Scan for the cell matching the given text and deliver its (X, Y) coordinate at center. 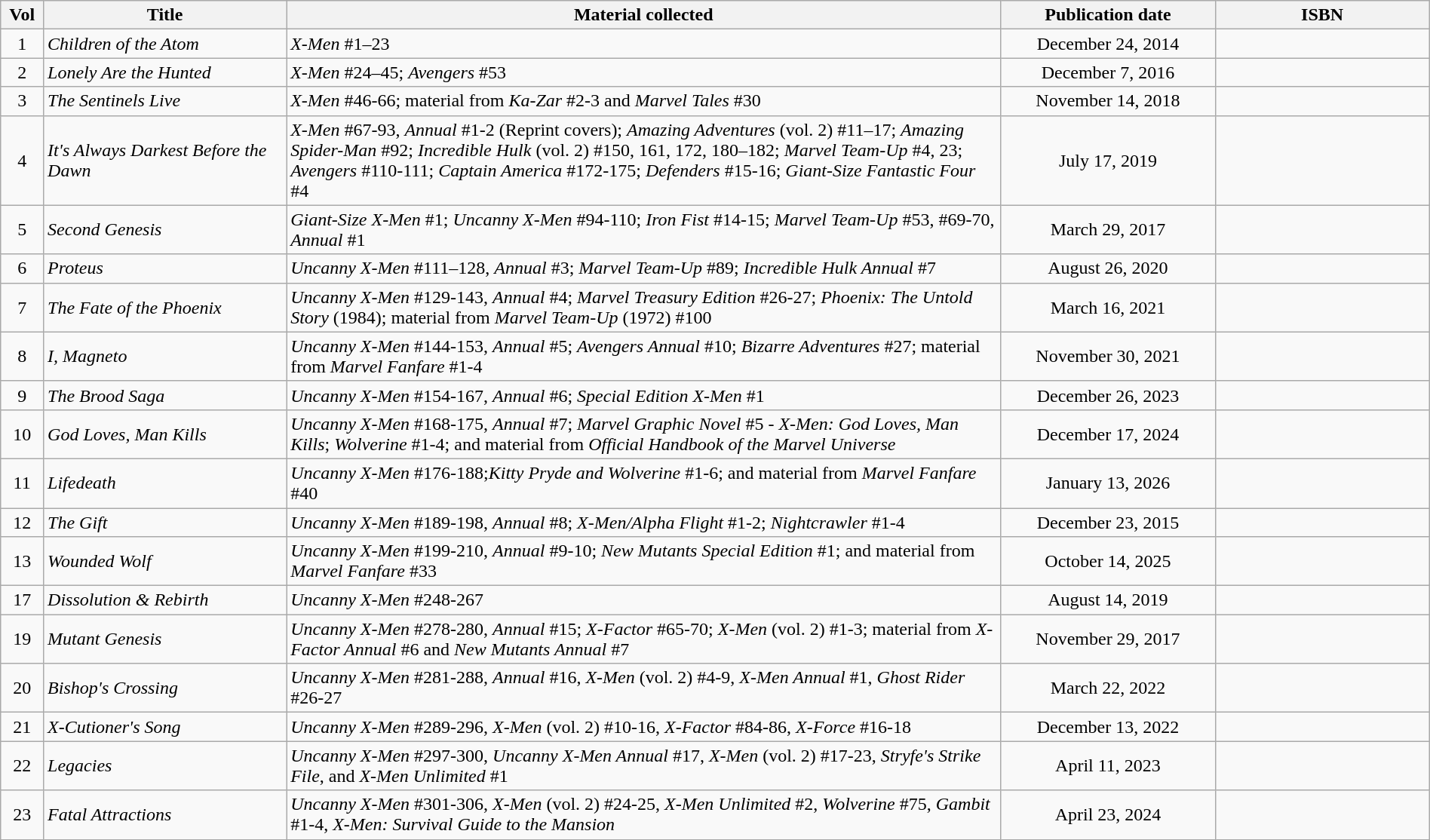
August 26, 2020 (1108, 268)
3 (23, 101)
Dissolution & Rebirth (165, 600)
Uncanny X-Men #189-198, Annual #8; X-Men/Alpha Flight #1-2; Nightcrawler #1-4 (644, 523)
Wounded Wolf (165, 561)
Fatal Attractions (165, 814)
Uncanny X-Men #199-210, Annual #9-10; New Mutants Special Edition #1; and material from Marvel Fanfare #33 (644, 561)
January 13, 2026 (1108, 483)
Mutant Genesis (165, 639)
Uncanny X-Men #111–128, Annual #3; Marvel Team-Up #89; Incredible Hulk Annual #7 (644, 268)
The Brood Saga (165, 395)
Proteus (165, 268)
Legacies (165, 766)
1 (23, 44)
X-Cutioner's Song (165, 727)
It's Always Darkest Before the Dawn (165, 160)
March 29, 2017 (1108, 229)
20 (23, 688)
11 (23, 483)
8 (23, 356)
Second Genesis (165, 229)
Publication date (1108, 15)
12 (23, 523)
December 26, 2023 (1108, 395)
October 14, 2025 (1108, 561)
December 17, 2024 (1108, 434)
Title (165, 15)
19 (23, 639)
22 (23, 766)
Uncanny X-Men #129-143, Annual #4; Marvel Treasury Edition #26-27; Phoenix: The Untold Story (1984); material from Marvel Team-Up (1972) #100 (644, 308)
7 (23, 308)
April 11, 2023 (1108, 766)
April 23, 2024 (1108, 814)
5 (23, 229)
21 (23, 727)
13 (23, 561)
10 (23, 434)
17 (23, 600)
Uncanny X-Men #154-167, Annual #6; Special Edition X-Men #1 (644, 395)
X-Men #46-66; material from Ka-Zar #2-3 and Marvel Tales #30 (644, 101)
X-Men #24–45; Avengers #53 (644, 72)
December 13, 2022 (1108, 727)
Bishop's Crossing (165, 688)
4 (23, 160)
Uncanny X-Men #278-280, Annual #15; X-Factor #65-70; X-Men (vol. 2) #1-3; material from X-Factor Annual #6 and New Mutants Annual #7 (644, 639)
March 22, 2022 (1108, 688)
August 14, 2019 (1108, 600)
March 16, 2021 (1108, 308)
I, Magneto (165, 356)
Uncanny X-Men #144-153, Annual #5; Avengers Annual #10; Bizarre Adventures #27; material from Marvel Fanfare #1-4 (644, 356)
Uncanny X-Men #297-300, Uncanny X-Men Annual #17, X-Men (vol. 2) #17-23, Stryfe's Strike File, and X-Men Unlimited #1 (644, 766)
Uncanny X-Men #281-288, Annual #16, X-Men (vol. 2) #4-9, X-Men Annual #1, Ghost Rider #26-27 (644, 688)
November 29, 2017 (1108, 639)
Uncanny X-Men #176-188;Kitty Pryde and Wolverine #1-6; and material from Marvel Fanfare #40 (644, 483)
23 (23, 814)
Uncanny X-Men #248-267 (644, 600)
The Gift (165, 523)
December 23, 2015 (1108, 523)
July 17, 2019 (1108, 160)
The Sentinels Live (165, 101)
6 (23, 268)
2 (23, 72)
X-Men #1–23 (644, 44)
The Fate of the Phoenix (165, 308)
Uncanny X-Men #289-296, X-Men (vol. 2) #10-16, X-Factor #84-86, X-Force #16-18 (644, 727)
Vol (23, 15)
Lifedeath (165, 483)
Material collected (644, 15)
December 24, 2014 (1108, 44)
December 7, 2016 (1108, 72)
November 14, 2018 (1108, 101)
Children of the Atom (165, 44)
9 (23, 395)
Giant-Size X-Men #1; Uncanny X-Men #94-110; Iron Fist #14-15; Marvel Team-Up #53, #69-70, Annual #1 (644, 229)
November 30, 2021 (1108, 356)
God Loves, Man Kills (165, 434)
Lonely Are the Hunted (165, 72)
Uncanny X-Men #301-306, X-Men (vol. 2) #24-25, X-Men Unlimited #2, Wolverine #75, Gambit #1-4, X-Men: Survival Guide to the Mansion (644, 814)
ISBN (1322, 15)
